Determine the (X, Y) coordinate at the center of the cell enclosing the given text.  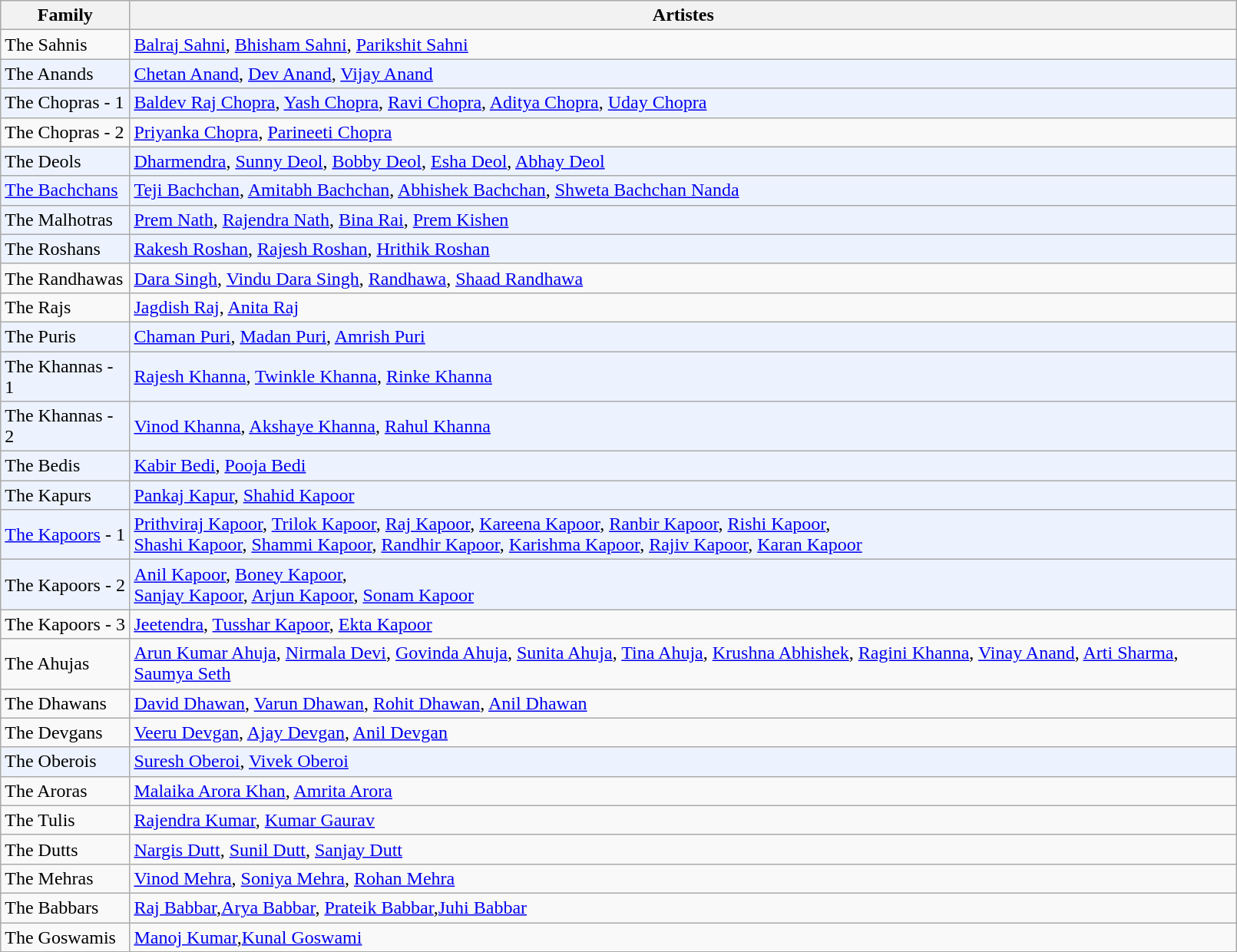
Dharmendra, Sunny Deol, Bobby Deol, Esha Deol, Abhay Deol (683, 161)
Veeru Devgan, Ajay Devgan, Anil Devgan (683, 732)
The Oberois (65, 762)
The Babbars (65, 907)
Rakesh Roshan, Rajesh Roshan, Hrithik Roshan (683, 249)
The Bedis (65, 466)
Vinod Mehra, Soniya Mehra, Rohan Mehra (683, 878)
David Dhawan, Varun Dhawan, Rohit Dhawan, Anil Dhawan (683, 703)
The Goswamis (65, 937)
The Tulis (65, 820)
Family (65, 15)
The Puris (65, 336)
Manoj Kumar,Kunal Goswami (683, 937)
The Kapurs (65, 495)
Priyanka Chopra, Parineeti Chopra (683, 132)
The Malhotras (65, 220)
The Deols (65, 161)
The Rajs (65, 307)
The Ahujas (65, 663)
The Kapoors - 3 (65, 624)
Jeetendra, Tusshar Kapoor, Ekta Kapoor (683, 624)
The Anands (65, 74)
The Bachchans (65, 190)
Pankaj Kapur, Shahid Kapoor (683, 495)
The Dhawans (65, 703)
The Mehras (65, 878)
Arun Kumar Ahuja, Nirmala Devi, Govinda Ahuja, Sunita Ahuja, Tina Ahuja, Krushna Abhishek, Ragini Khanna, Vinay Anand, Arti Sharma, Saumya Seth (683, 663)
The Aroras (65, 791)
Dara Singh, Vindu Dara Singh, Randhawa, Shaad Randhawa (683, 278)
The Dutts (65, 849)
The Sahnis (65, 45)
Jagdish Raj, Anita Raj (683, 307)
The Kapoors - 2 (65, 585)
Baldev Raj Chopra, Yash Chopra, Ravi Chopra, Aditya Chopra, Uday Chopra (683, 103)
Teji Bachchan, Amitabh Bachchan, Abhishek Bachchan, Shweta Bachchan Nanda (683, 190)
Raj Babbar,Arya Babbar, Prateik Babbar,Juhi Babbar (683, 907)
The Chopras - 1 (65, 103)
Chaman Puri, Madan Puri, Amrish Puri (683, 336)
Rajesh Khanna, Twinkle Khanna, Rinke Khanna (683, 376)
The Khannas - 2 (65, 427)
The Khannas - 1 (65, 376)
Anil Kapoor, Boney Kapoor,Sanjay Kapoor, Arjun Kapoor, Sonam Kapoor (683, 585)
Kabir Bedi, Pooja Bedi (683, 466)
Balraj Sahni, Bhisham Sahni, Parikshit Sahni (683, 45)
The Kapoors - 1 (65, 534)
The Chopras - 2 (65, 132)
Malaika Arora Khan, Amrita Arora (683, 791)
The Roshans (65, 249)
Suresh Oberoi, Vivek Oberoi (683, 762)
Nargis Dutt, Sunil Dutt, Sanjay Dutt (683, 849)
Vinod Khanna, Akshaye Khanna, Rahul Khanna (683, 427)
The Randhawas (65, 278)
Rajendra Kumar, Kumar Gaurav (683, 820)
The Devgans (65, 732)
Prem Nath, Rajendra Nath, Bina Rai, Prem Kishen (683, 220)
Chetan Anand, Dev Anand, Vijay Anand (683, 74)
Artistes (683, 15)
